Capture the cell that displays the provided text and extract its [x, y] central coordinate. 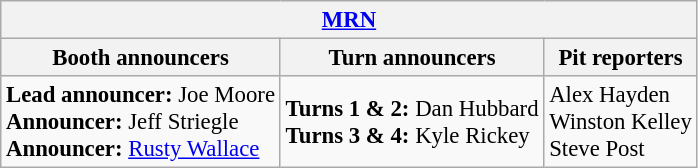
MRN [349, 20]
Pit reporters [620, 58]
Lead announcer: Joe MooreAnnouncer: Jeff StriegleAnnouncer: Rusty Wallace [141, 122]
Alex HaydenWinston KelleySteve Post [620, 122]
Turns 1 & 2: Dan HubbardTurns 3 & 4: Kyle Rickey [412, 122]
Booth announcers [141, 58]
Turn announcers [412, 58]
